Scan for the cell matching the given text and deliver its [x, y] coordinate at center. 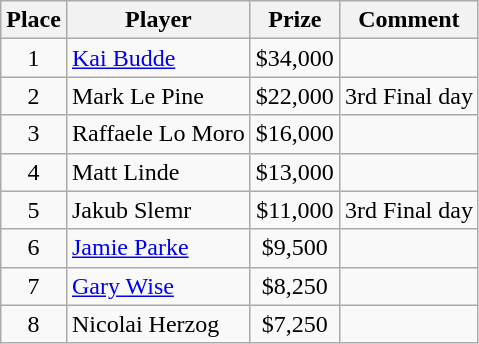
5 [34, 210]
$8,250 [294, 286]
Player [158, 20]
Gary Wise [158, 286]
$13,000 [294, 172]
Kai Budde [158, 58]
$16,000 [294, 134]
2 [34, 96]
Place [34, 20]
Prize [294, 20]
Jakub Slemr [158, 210]
8 [34, 324]
Matt Linde [158, 172]
$9,500 [294, 248]
Mark Le Pine [158, 96]
$22,000 [294, 96]
6 [34, 248]
Nicolai Herzog [158, 324]
3 [34, 134]
Comment [408, 20]
4 [34, 172]
7 [34, 286]
$34,000 [294, 58]
$7,250 [294, 324]
Raffaele Lo Moro [158, 134]
1 [34, 58]
$11,000 [294, 210]
Jamie Parke [158, 248]
